From the cell containing the given text, extract its center point as (X, Y) coordinate. 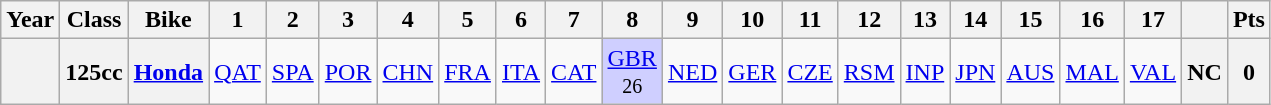
POR (348, 72)
8 (632, 20)
14 (976, 20)
VAL (1152, 72)
Bike (168, 20)
NED (692, 72)
2 (292, 20)
CZE (810, 72)
6 (520, 20)
16 (1092, 20)
GER (752, 72)
7 (574, 20)
AUS (1030, 72)
3 (348, 20)
1 (238, 20)
4 (408, 20)
Pts (1248, 20)
JPN (976, 72)
17 (1152, 20)
Class (94, 20)
12 (869, 20)
CAT (574, 72)
GBR26 (632, 72)
ITA (520, 72)
QAT (238, 72)
0 (1248, 72)
Honda (168, 72)
RSM (869, 72)
13 (925, 20)
15 (1030, 20)
11 (810, 20)
INP (925, 72)
5 (468, 20)
10 (752, 20)
CHN (408, 72)
Year (30, 20)
9 (692, 20)
SPA (292, 72)
MAL (1092, 72)
125cc (94, 72)
FRA (468, 72)
NC (1205, 72)
